Output the (x, y) coordinate of the center of the cell containing the given text.  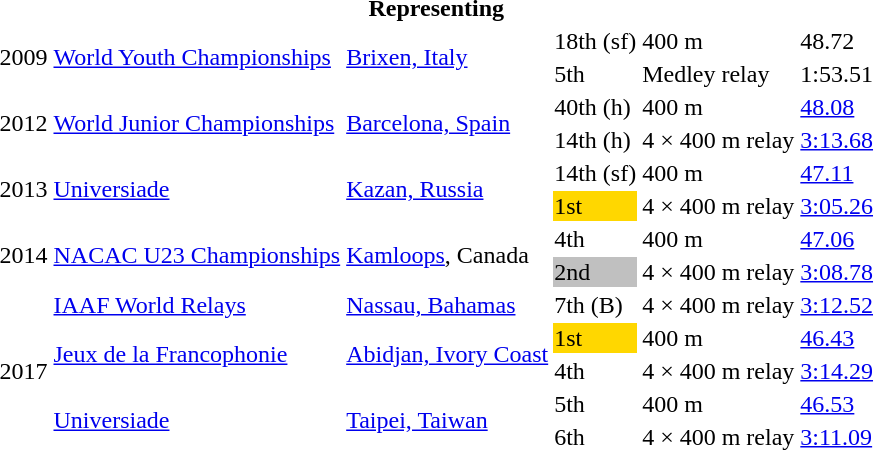
40th (h) (596, 107)
Abidjan, Ivory Coast (448, 354)
2nd (596, 272)
18th (sf) (596, 41)
14th (sf) (596, 173)
World Youth Championships (197, 58)
Kazan, Russia (448, 190)
IAAF World Relays (197, 305)
Medley relay (718, 74)
Barcelona, Spain (448, 124)
NACAC U23 Championships (197, 256)
7th (B) (596, 305)
Brixen, Italy (448, 58)
Universiade (197, 190)
World Junior Championships (197, 124)
Jeux de la Francophonie (197, 354)
Nassau, Bahamas (448, 305)
14th (h) (596, 140)
Kamloops, Canada (448, 256)
